Find where the given text appears and provide that cell's center as [X, Y] coordinate. 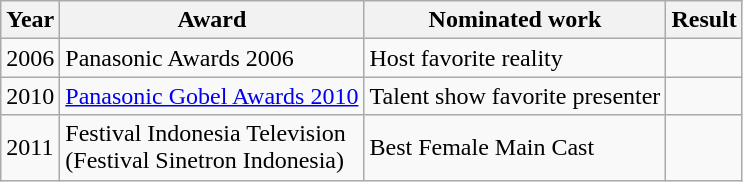
Panasonic Gobel Awards 2010 [212, 96]
Year [30, 20]
2010 [30, 96]
Festival Indonesia Television(Festival Sinetron Indonesia) [212, 148]
Result [704, 20]
Nominated work [515, 20]
Award [212, 20]
Talent show favorite presenter [515, 96]
Panasonic Awards 2006 [212, 58]
2006 [30, 58]
Best Female Main Cast [515, 148]
2011 [30, 148]
Host favorite reality [515, 58]
